From the cell containing the given text, extract its center point as (x, y) coordinate. 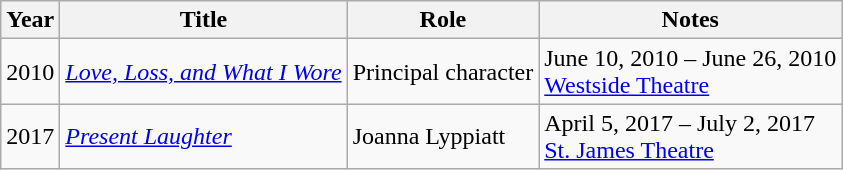
2017 (30, 136)
Title (204, 20)
Role (443, 20)
April 5, 2017 – July 2, 2017 St. James Theatre (690, 136)
Principal character (443, 72)
Year (30, 20)
Joanna Lyppiatt (443, 136)
June 10, 2010 – June 26, 2010 Westside Theatre (690, 72)
Love, Loss, and What I Wore (204, 72)
Present Laughter (204, 136)
Notes (690, 20)
2010 (30, 72)
